Find where the given text appears and provide that cell's center as (X, Y) coordinate. 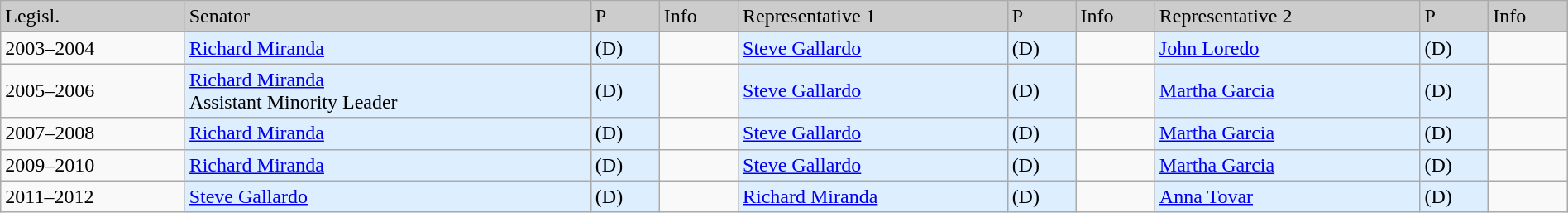
2005–2006 (93, 91)
Senator (387, 17)
2007–2008 (93, 133)
2003–2004 (93, 48)
2011–2012 (93, 196)
John Loredo (1287, 48)
2009–2010 (93, 165)
Representative 2 (1287, 17)
Anna Tovar (1287, 196)
Representative 1 (872, 17)
Legisl. (93, 17)
Richard Miranda Assistant Minority Leader (387, 91)
